Output the (x, y) coordinate of the center of the cell containing the given text.  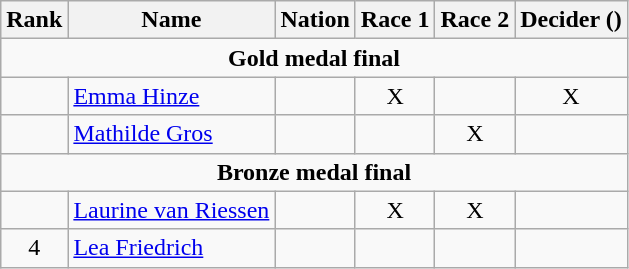
Rank (34, 20)
Laurine van Riessen (172, 210)
Lea Friedrich (172, 248)
Emma Hinze (172, 96)
Race 1 (395, 20)
Nation (315, 20)
4 (34, 248)
Decider () (572, 20)
Bronze medal final (314, 172)
Gold medal final (314, 58)
Mathilde Gros (172, 134)
Race 2 (475, 20)
Name (172, 20)
